Locate the cell with the specified text and output its (X, Y) center coordinate. 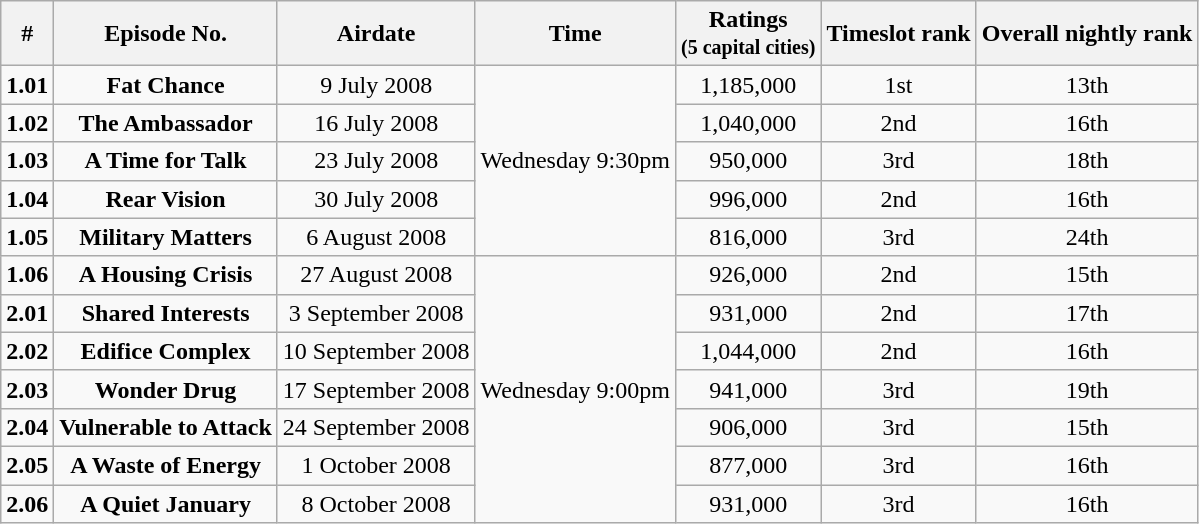
2.02 (28, 351)
16 July 2008 (376, 123)
Edifice Complex (166, 351)
The Ambassador (166, 123)
18th (1087, 161)
Wednesday 9:30pm (575, 161)
Shared Interests (166, 313)
2.03 (28, 389)
# (28, 34)
996,000 (748, 199)
Military Matters (166, 237)
17 September 2008 (376, 389)
Airdate (376, 34)
6 August 2008 (376, 237)
926,000 (748, 275)
Wonder Drug (166, 389)
9 July 2008 (376, 85)
A Housing Crisis (166, 275)
2.01 (28, 313)
1.04 (28, 199)
2.05 (28, 465)
A Time for Talk (166, 161)
1.05 (28, 237)
Vulnerable to Attack (166, 427)
Time (575, 34)
3 September 2008 (376, 313)
1.03 (28, 161)
2.04 (28, 427)
1,185,000 (748, 85)
Rear Vision (166, 199)
Ratings(5 capital cities) (748, 34)
8 October 2008 (376, 503)
1 October 2008 (376, 465)
816,000 (748, 237)
13th (1087, 85)
1,044,000 (748, 351)
19th (1087, 389)
23 July 2008 (376, 161)
A Waste of Energy (166, 465)
877,000 (748, 465)
1.01 (28, 85)
950,000 (748, 161)
Wednesday 9:00pm (575, 389)
10 September 2008 (376, 351)
1,040,000 (748, 123)
24th (1087, 237)
Overall nightly rank (1087, 34)
24 September 2008 (376, 427)
2.06 (28, 503)
941,000 (748, 389)
1.06 (28, 275)
A Quiet January (166, 503)
Timeslot rank (898, 34)
27 August 2008 (376, 275)
Episode No. (166, 34)
906,000 (748, 427)
1.02 (28, 123)
17th (1087, 313)
30 July 2008 (376, 199)
Fat Chance (166, 85)
1st (898, 85)
